Scan for the cell matching the given text and deliver its (X, Y) coordinate at center. 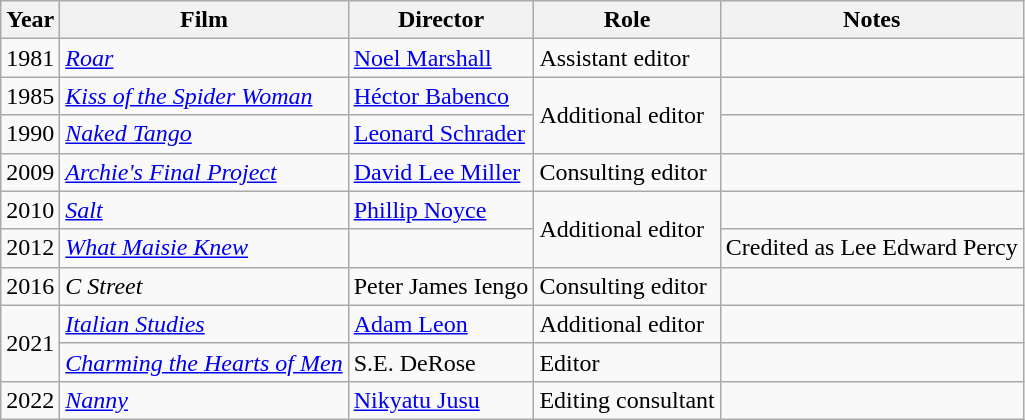
Roar (204, 58)
Naked Tango (204, 134)
2021 (30, 343)
Notes (872, 20)
Film (204, 20)
1990 (30, 134)
Héctor Babenco (441, 96)
1985 (30, 96)
2022 (30, 400)
Archie's Final Project (204, 172)
1981 (30, 58)
Nanny (204, 400)
David Lee Miller (441, 172)
C Street (204, 286)
2012 (30, 248)
Charming the Hearts of Men (204, 362)
Editing consultant (627, 400)
Role (627, 20)
Italian Studies (204, 324)
Director (441, 20)
Salt (204, 210)
Nikyatu Jusu (441, 400)
Editor (627, 362)
Noel Marshall (441, 58)
Leonard Schrader (441, 134)
Phillip Noyce (441, 210)
2010 (30, 210)
Assistant editor (627, 58)
2016 (30, 286)
Kiss of the Spider Woman (204, 96)
S.E. DeRose (441, 362)
What Maisie Knew (204, 248)
2009 (30, 172)
Year (30, 20)
Adam Leon (441, 324)
Peter James Iengo (441, 286)
Credited as Lee Edward Percy (872, 248)
